Detect which cell encompasses the target text, then output its (X, Y) center coordinate. 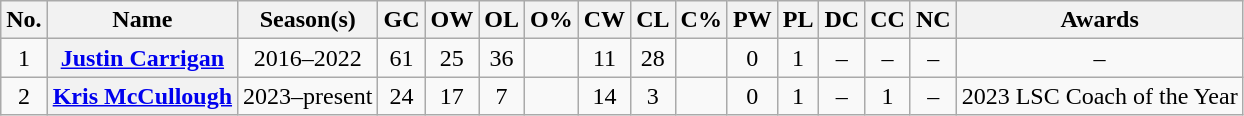
C% (701, 20)
2023 LSC Coach of the Year (1100, 96)
11 (604, 58)
No. (24, 20)
CL (653, 20)
2016–2022 (308, 58)
28 (653, 58)
14 (604, 96)
2 (24, 96)
24 (402, 96)
Awards (1100, 20)
CC (888, 20)
17 (452, 96)
PW (752, 20)
25 (452, 58)
OL (502, 20)
7 (502, 96)
GC (402, 20)
O% (551, 20)
61 (402, 58)
36 (502, 58)
Name (142, 20)
Kris McCullough (142, 96)
CW (604, 20)
Justin Carrigan (142, 58)
NC (933, 20)
3 (653, 96)
OW (452, 20)
PL (798, 20)
Season(s) (308, 20)
DC (842, 20)
2023–present (308, 96)
